Output the [X, Y] coordinate of the center of the cell containing the given text.  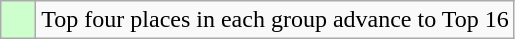
Top four places in each group advance to Top 16 [275, 20]
